Extract the [x, y] coordinate from the center of the cell holding the provided text.  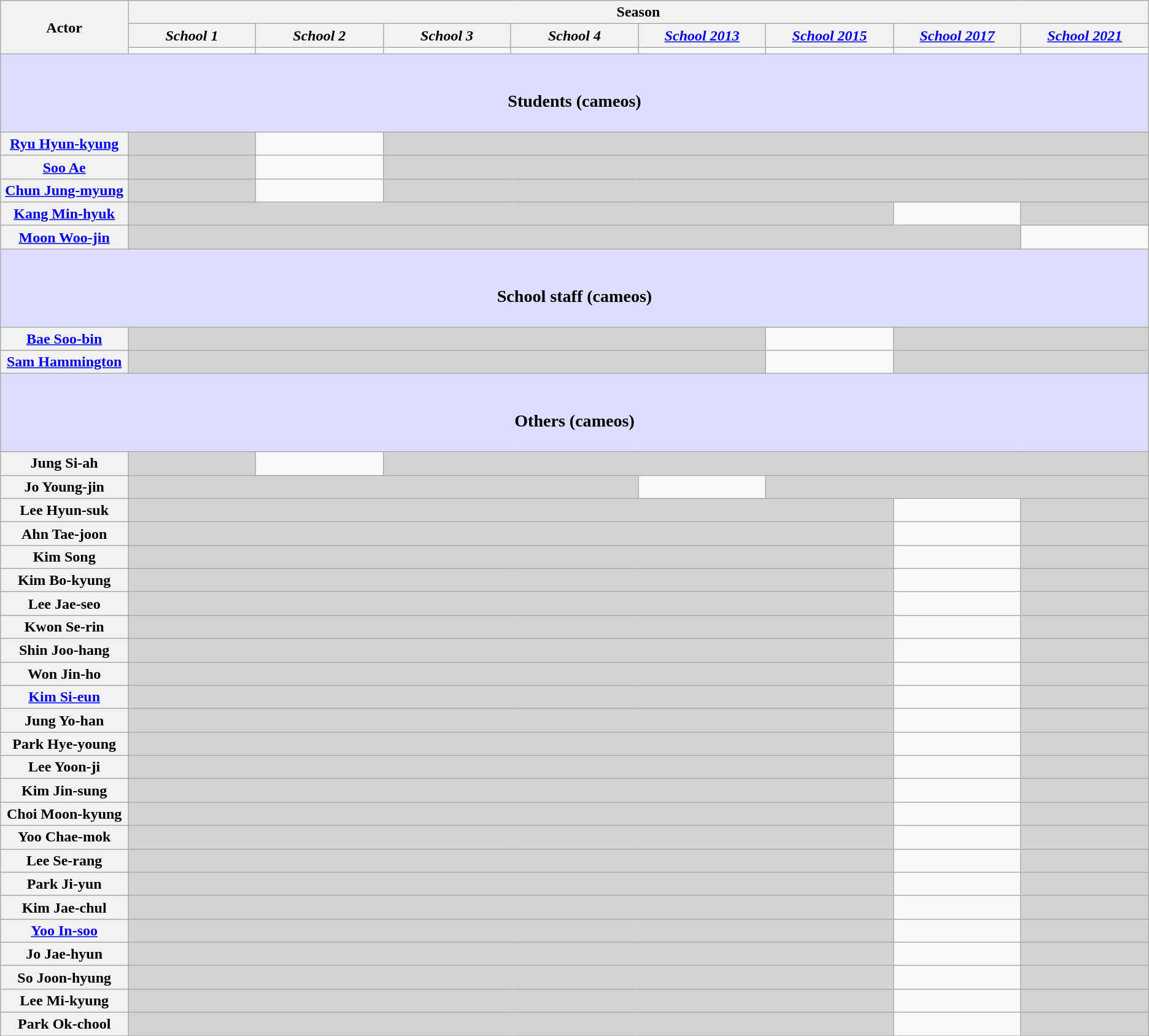
Lee Jae-seo [64, 603]
Lee Hyun-suk [64, 510]
Jung Yo-han [64, 721]
School 2017 [957, 36]
School 2013 [702, 36]
So Joon-hyung [64, 977]
Chun Jung-myung [64, 190]
Choi Moon-kyung [64, 814]
School 2015 [830, 36]
Lee Mi-kyung [64, 1000]
Yoo In-soo [64, 930]
Yoo Chae-mok [64, 837]
School staff (cameos) [574, 287]
Park Hye-young [64, 744]
Others (cameos) [574, 412]
Shin Joo-hang [64, 651]
Lee Se-rang [64, 860]
Jung Si-ah [64, 463]
Jo Young-jin [64, 487]
Lee Yoon-ji [64, 767]
Kim Jae-chul [64, 907]
Sam Hammington [64, 362]
School 1 [192, 36]
Actor [64, 27]
School 2021 [1085, 36]
Kim Si-eun [64, 697]
Kim Jin-sung [64, 791]
Soo Ae [64, 167]
Bae Soo-bin [64, 339]
Moon Woo-jin [64, 237]
Season [638, 12]
Park Ji-yun [64, 884]
Ryu Hyun-kyung [64, 144]
Won Jin-ho [64, 674]
Kwon Se-rin [64, 627]
Ahn Tae-joon [64, 533]
School 4 [574, 36]
Kang Min-hyuk [64, 214]
Kim Song [64, 557]
Kim Bo-kyung [64, 580]
School 3 [447, 36]
Park Ok-chool [64, 1024]
School 2 [319, 36]
Jo Jae-hyun [64, 954]
Students (cameos) [574, 93]
